Scan for the cell matching the given text and deliver its [x, y] coordinate at center. 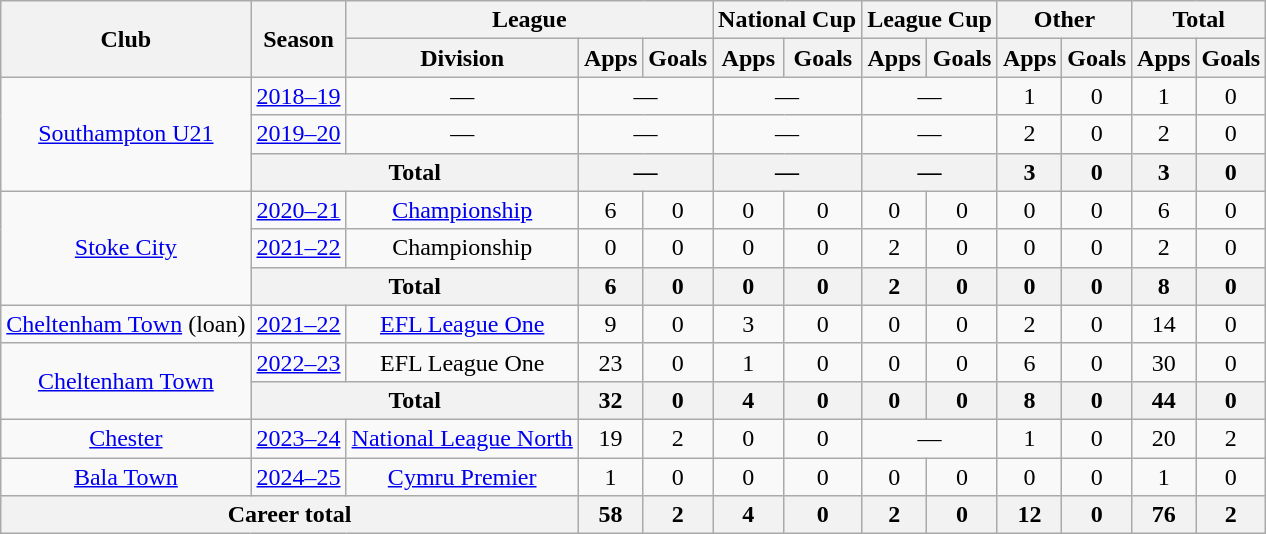
20 [1164, 438]
30 [1164, 362]
44 [1164, 400]
Other [1064, 20]
2022–23 [298, 362]
2024–25 [298, 477]
Season [298, 39]
League [529, 20]
League Cup [930, 20]
Chester [126, 438]
2020–21 [298, 210]
23 [610, 362]
Cheltenham Town (loan) [126, 324]
Bala Town [126, 477]
19 [610, 438]
Cymru Premier [462, 477]
Club [126, 39]
2019–20 [298, 134]
2018–19 [298, 96]
76 [1164, 515]
14 [1164, 324]
Southampton U21 [126, 134]
National Cup [788, 20]
Division [462, 58]
Career total [290, 515]
58 [610, 515]
Cheltenham Town [126, 381]
32 [610, 400]
Stoke City [126, 248]
National League North [462, 438]
12 [1029, 515]
2023–24 [298, 438]
9 [610, 324]
